Determine the [X, Y] coordinate at the center of the cell enclosing the given text.  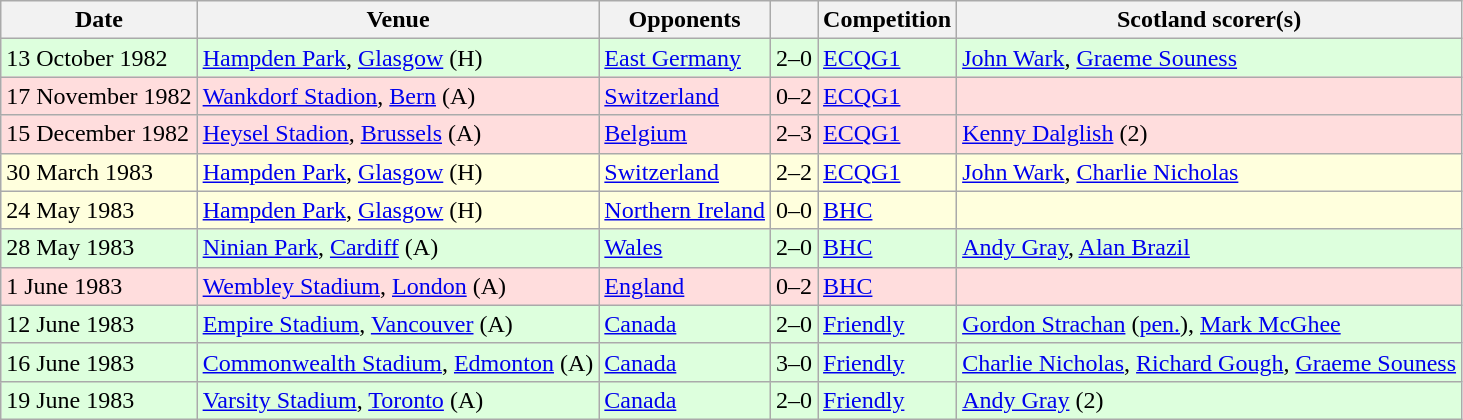
Wankdorf Stadion, Bern (A) [398, 96]
Ninian Park, Cardiff (A) [398, 248]
Empire Stadium, Vancouver (A) [398, 324]
Opponents [685, 20]
Charlie Nicholas, Richard Gough, Graeme Souness [1210, 362]
19 June 1983 [99, 400]
2–2 [794, 172]
Competition [888, 20]
John Wark, Charlie Nicholas [1210, 172]
28 May 1983 [99, 248]
17 November 1982 [99, 96]
3–0 [794, 362]
30 March 1983 [99, 172]
12 June 1983 [99, 324]
15 December 1982 [99, 134]
Scotland scorer(s) [1210, 20]
2–3 [794, 134]
John Wark, Graeme Souness [1210, 58]
Wales [685, 248]
13 October 1982 [99, 58]
Heysel Stadion, Brussels (A) [398, 134]
1 June 1983 [99, 286]
England [685, 286]
Andy Gray (2) [1210, 400]
East Germany [685, 58]
Venue [398, 20]
Kenny Dalglish (2) [1210, 134]
Belgium [685, 134]
Andy Gray, Alan Brazil [1210, 248]
Northern Ireland [685, 210]
16 June 1983 [99, 362]
Gordon Strachan (pen.), Mark McGhee [1210, 324]
Varsity Stadium, Toronto (A) [398, 400]
Commonwealth Stadium, Edmonton (A) [398, 362]
0–0 [794, 210]
Date [99, 20]
24 May 1983 [99, 210]
Wembley Stadium, London (A) [398, 286]
